Extract the (x, y) coordinate from the center of the cell holding the provided text.  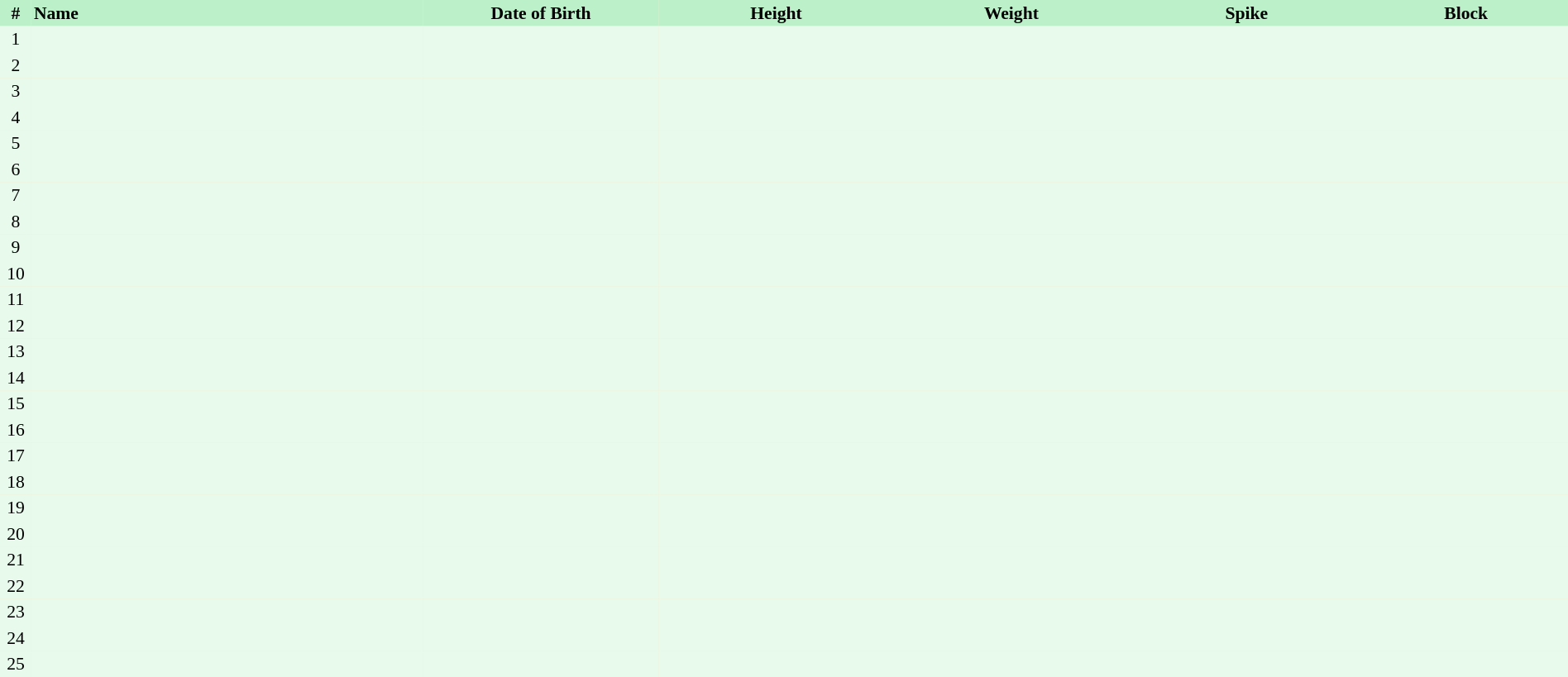
8 (16, 222)
23 (16, 612)
Date of Birth (541, 13)
13 (16, 352)
19 (16, 508)
1 (16, 40)
21 (16, 560)
14 (16, 378)
Block (1465, 13)
10 (16, 274)
16 (16, 430)
# (16, 13)
5 (16, 144)
6 (16, 169)
17 (16, 456)
22 (16, 586)
Spike (1246, 13)
4 (16, 117)
18 (16, 482)
7 (16, 195)
3 (16, 91)
Name (227, 13)
9 (16, 248)
2 (16, 65)
Height (776, 13)
15 (16, 403)
24 (16, 638)
20 (16, 534)
11 (16, 299)
Weight (1011, 13)
12 (16, 326)
